Search for the cell housing the specified text and yield its [X, Y] center coordinate. 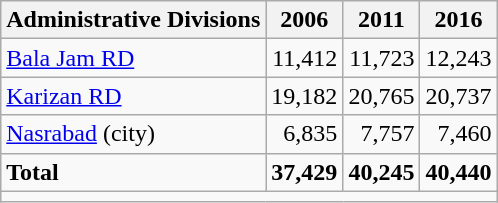
2006 [304, 20]
20,765 [382, 96]
Administrative Divisions [134, 20]
19,182 [304, 96]
20,737 [458, 96]
Karizan RD [134, 96]
Nasrabad (city) [134, 134]
37,429 [304, 172]
6,835 [304, 134]
2011 [382, 20]
7,460 [458, 134]
11,723 [382, 58]
Bala Jam RD [134, 58]
40,440 [458, 172]
2016 [458, 20]
7,757 [382, 134]
Total [134, 172]
12,243 [458, 58]
11,412 [304, 58]
40,245 [382, 172]
